Find where the given text appears and provide that cell's center as [X, Y] coordinate. 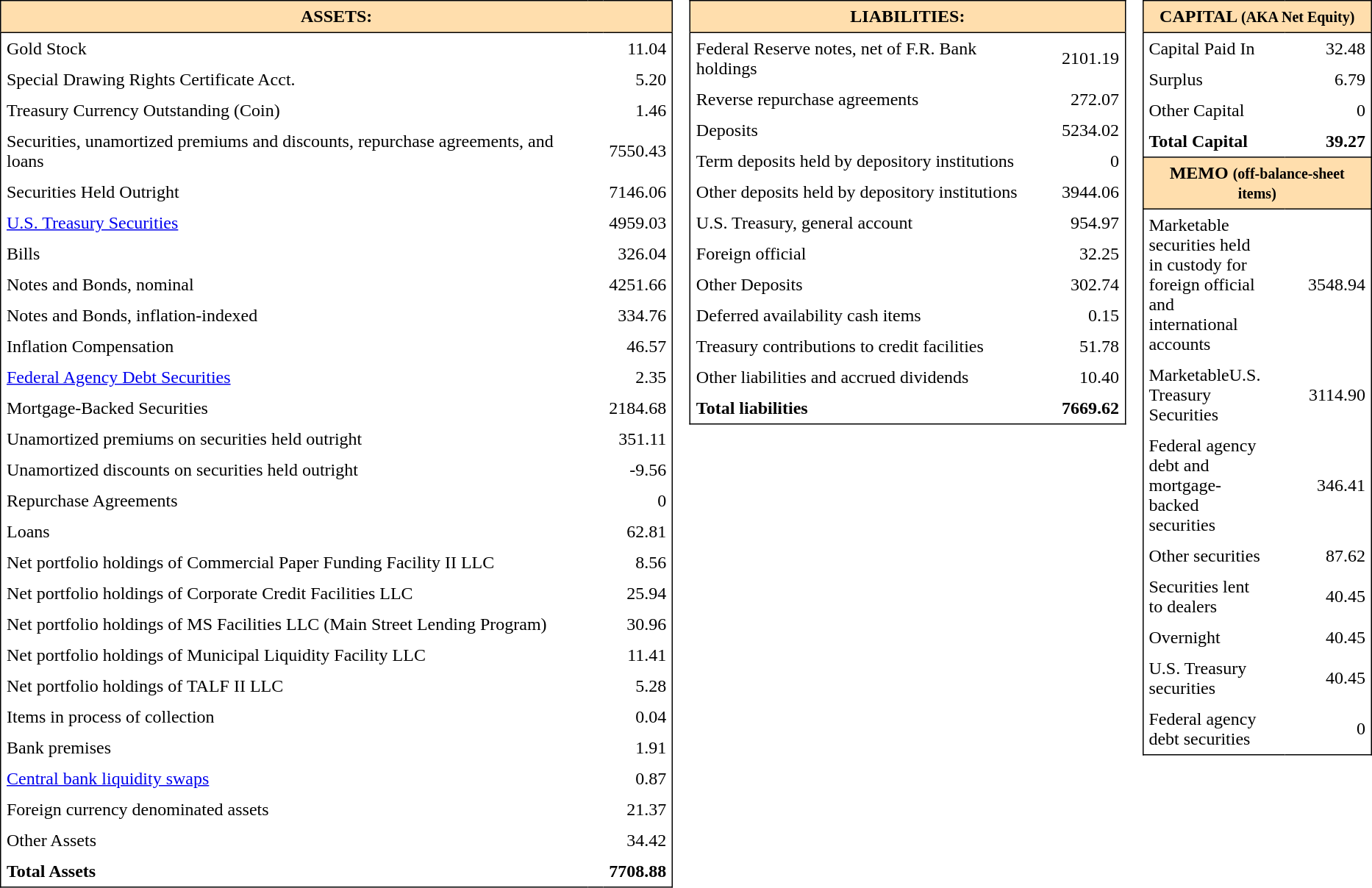
2101.19 [1090, 58]
87.62 [1328, 556]
Net portfolio holdings of Corporate Credit Facilities LLC [294, 593]
Securities lent to dealers [1204, 597]
U.S. Treasury Securities [294, 223]
5234.02 [1090, 130]
Federal Reserve notes, net of F.R. Bank holdings [866, 58]
7550.43 [638, 151]
0.04 [638, 717]
7669.62 [1090, 409]
Gold Stock [294, 49]
30.96 [638, 624]
Federal agency debt and mortgage-backed securities [1204, 485]
CAPITAL (AKA Net Equity) [1257, 17]
Marketable securities held in custody for foreign official and international accounts [1204, 284]
25.94 [638, 593]
Repurchase Agreements [294, 501]
46.57 [638, 346]
Other Deposits [866, 284]
Bank premises [294, 748]
Notes and Bonds, inflation-indexed [294, 315]
7708.88 [638, 872]
346.41 [1328, 485]
351.11 [638, 439]
Other Capital [1204, 110]
Reverse repurchase agreements [866, 99]
ASSETS: [337, 17]
2184.68 [638, 408]
Loans [294, 531]
Securities, unamortized premiums and discounts, repurchase agreements, and loans [294, 151]
954.97 [1090, 223]
Surplus [1204, 79]
Inflation Compensation [294, 346]
Unamortized premiums on securities held outright [294, 439]
Items in process of collection [294, 717]
Overnight [1204, 637]
Net portfolio holdings of MS Facilities LLC (Main Street Lending Program) [294, 624]
3944.06 [1090, 192]
Federal agency debt securities [1204, 729]
4251.66 [638, 284]
Term deposits held by depository institutions [866, 161]
Deposits [866, 130]
6.79 [1328, 79]
Other securities [1204, 556]
Capital Paid In [1204, 49]
Other liabilities and accrued dividends [866, 377]
51.78 [1090, 346]
Special Drawing Rights Certificate Acct. [294, 79]
Treasury Currency Outstanding (Coin) [294, 110]
Foreign official [866, 254]
Other Assets [294, 840]
8.56 [638, 562]
62.81 [638, 531]
Treasury contributions to credit facilities [866, 346]
2.35 [638, 377]
Bills [294, 254]
-9.56 [638, 470]
Other deposits held by depository institutions [866, 192]
MEMO (off-balance-sheet items) [1257, 183]
Central bank liquidity swaps [294, 778]
U.S. Treasury securities [1204, 678]
334.76 [638, 315]
0.15 [1090, 315]
1.91 [638, 748]
21.37 [638, 809]
Total Capital [1204, 141]
Total liabilities [866, 409]
4959.03 [638, 223]
Net portfolio holdings of Commercial Paper Funding Facility II LLC [294, 562]
LIABILITIES: [908, 17]
Foreign currency denominated assets [294, 809]
1.46 [638, 110]
272.07 [1090, 99]
34.42 [638, 840]
39.27 [1328, 141]
7146.06 [638, 192]
Deferred availability cash items [866, 315]
Net portfolio holdings of Municipal Liquidity Facility LLC [294, 655]
Federal Agency Debt Securities [294, 377]
Total Assets [294, 872]
5.28 [638, 686]
32.48 [1328, 49]
U.S. Treasury, general account [866, 223]
Net portfolio holdings of TALF II LLC [294, 686]
32.25 [1090, 254]
0.87 [638, 778]
3548.94 [1328, 284]
5.20 [638, 79]
MarketableU.S. Treasury Securities [1204, 395]
Unamortized discounts on securities held outright [294, 470]
Mortgage-Backed Securities [294, 408]
11.04 [638, 49]
326.04 [638, 254]
Notes and Bonds, nominal [294, 284]
11.41 [638, 655]
3114.90 [1328, 395]
Securities Held Outright [294, 192]
302.74 [1090, 284]
10.40 [1090, 377]
